Provide the (X, Y) coordinate of the cell's center where the given text is located.  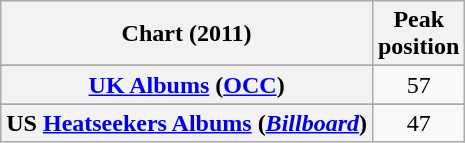
57 (418, 85)
47 (418, 123)
Peakposition (418, 34)
US Heatseekers Albums (Billboard) (187, 123)
UK Albums (OCC) (187, 85)
Chart (2011) (187, 34)
